Capture the cell that displays the provided text and extract its [X, Y] central coordinate. 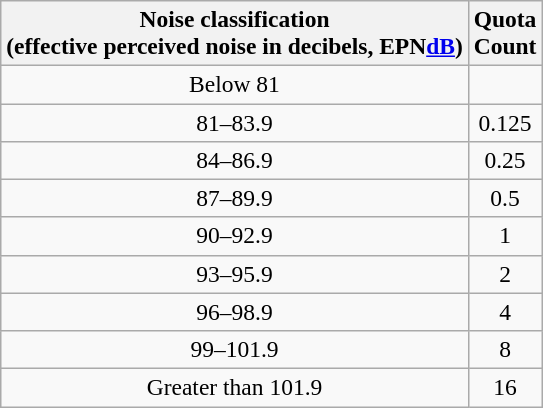
8 [505, 349]
Greater than 101.9 [234, 387]
93–95.9 [234, 274]
99–101.9 [234, 349]
Below 81 [234, 84]
0.125 [505, 122]
0.25 [505, 160]
0.5 [505, 198]
87–89.9 [234, 198]
Noise classification (effective perceived noise in decibels, EPNdB) [234, 32]
16 [505, 387]
1 [505, 236]
96–98.9 [234, 312]
81–83.9 [234, 122]
Quota Count [505, 32]
2 [505, 274]
90–92.9 [234, 236]
84–86.9 [234, 160]
4 [505, 312]
